Find where the given text appears and provide that cell's center as [x, y] coordinate. 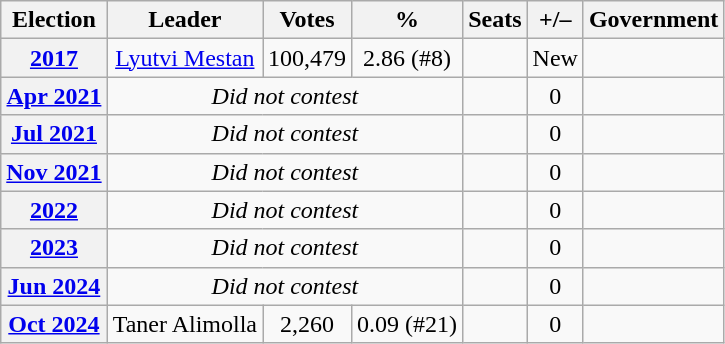
Lyutvi Mestan [184, 58]
Taner Alimolla [184, 324]
Election [54, 20]
100,479 [306, 58]
Votes [306, 20]
2017 [54, 58]
+/– [555, 20]
Jul 2021 [54, 134]
2,260 [306, 324]
Apr 2021 [54, 96]
Nov 2021 [54, 172]
2023 [54, 248]
2022 [54, 210]
Jun 2024 [54, 286]
Oct 2024 [54, 324]
2.86 (#8) [408, 58]
Government [653, 20]
Leader [184, 20]
% [408, 20]
New [555, 58]
Seats [495, 20]
0.09 (#21) [408, 324]
